Pinpoint the cell where the given text exists, returning its [x, y] midpoint coordinate. 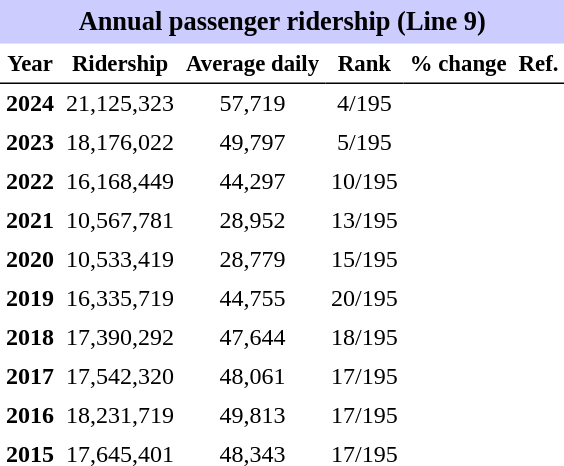
47,644 [252, 338]
18,176,022 [120, 142]
10,533,419 [120, 260]
2023 [30, 142]
2018 [30, 338]
10/195 [364, 182]
49,797 [252, 142]
Year [30, 64]
2021 [30, 220]
10,567,781 [120, 220]
49,813 [252, 416]
16,335,719 [120, 298]
2017 [30, 376]
16,168,449 [120, 182]
18/195 [364, 338]
17,542,320 [120, 376]
57,719 [252, 104]
28,779 [252, 260]
Rank [364, 64]
Average daily [252, 64]
2024 [30, 104]
15/195 [364, 260]
21,125,323 [120, 104]
2022 [30, 182]
5/195 [364, 142]
13/195 [364, 220]
% change [458, 64]
17,390,292 [120, 338]
28,952 [252, 220]
2020 [30, 260]
48,061 [252, 376]
Annual passenger ridership (Line 9) [282, 22]
20/195 [364, 298]
Ridership [120, 64]
4/195 [364, 104]
18,231,719 [120, 416]
2016 [30, 416]
44,297 [252, 182]
2019 [30, 298]
44,755 [252, 298]
